Locate the cell with the specified text and output its [X, Y] center coordinate. 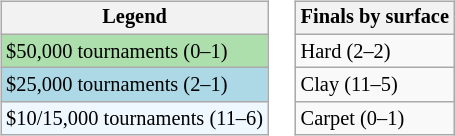
Carpet (0–1) [375, 119]
Hard (2–2) [375, 51]
Clay (11–5) [375, 85]
$50,000 tournaments (0–1) [134, 51]
$25,000 tournaments (2–1) [134, 85]
Legend [134, 18]
Finals by surface [375, 18]
$10/15,000 tournaments (11–6) [134, 119]
